Identify which cell holds the provided text, then report its (X, Y) central coordinate. 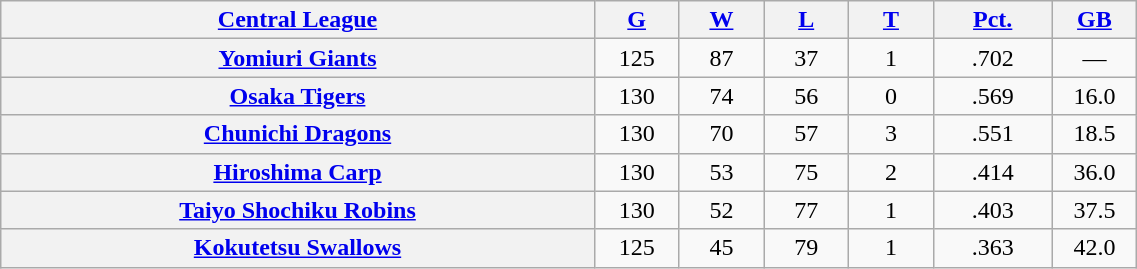
0 (892, 96)
42.0 (1094, 248)
16.0 (1094, 96)
— (1094, 58)
70 (722, 134)
.414 (992, 172)
37.5 (1094, 210)
GB (1094, 20)
T (892, 20)
.551 (992, 134)
W (722, 20)
2 (892, 172)
Central League (298, 20)
.569 (992, 96)
45 (722, 248)
.403 (992, 210)
79 (806, 248)
G (636, 20)
3 (892, 134)
18.5 (1094, 134)
37 (806, 58)
Chunichi Dragons (298, 134)
52 (722, 210)
77 (806, 210)
87 (722, 58)
36.0 (1094, 172)
Osaka Tigers (298, 96)
Kokutetsu Swallows (298, 248)
56 (806, 96)
Pct. (992, 20)
Hiroshima Carp (298, 172)
57 (806, 134)
53 (722, 172)
.702 (992, 58)
L (806, 20)
Taiyo Shochiku Robins (298, 210)
74 (722, 96)
.363 (992, 248)
Yomiuri Giants (298, 58)
75 (806, 172)
